Determine the (x, y) coordinate at the center of the cell enclosing the given text.  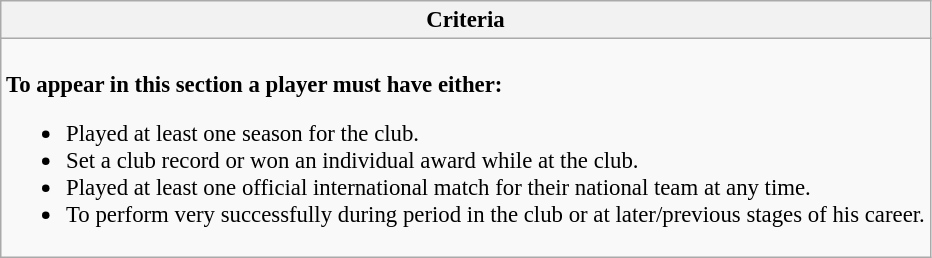
Criteria (466, 20)
